Output the [X, Y] coordinate of the center of the cell containing the given text.  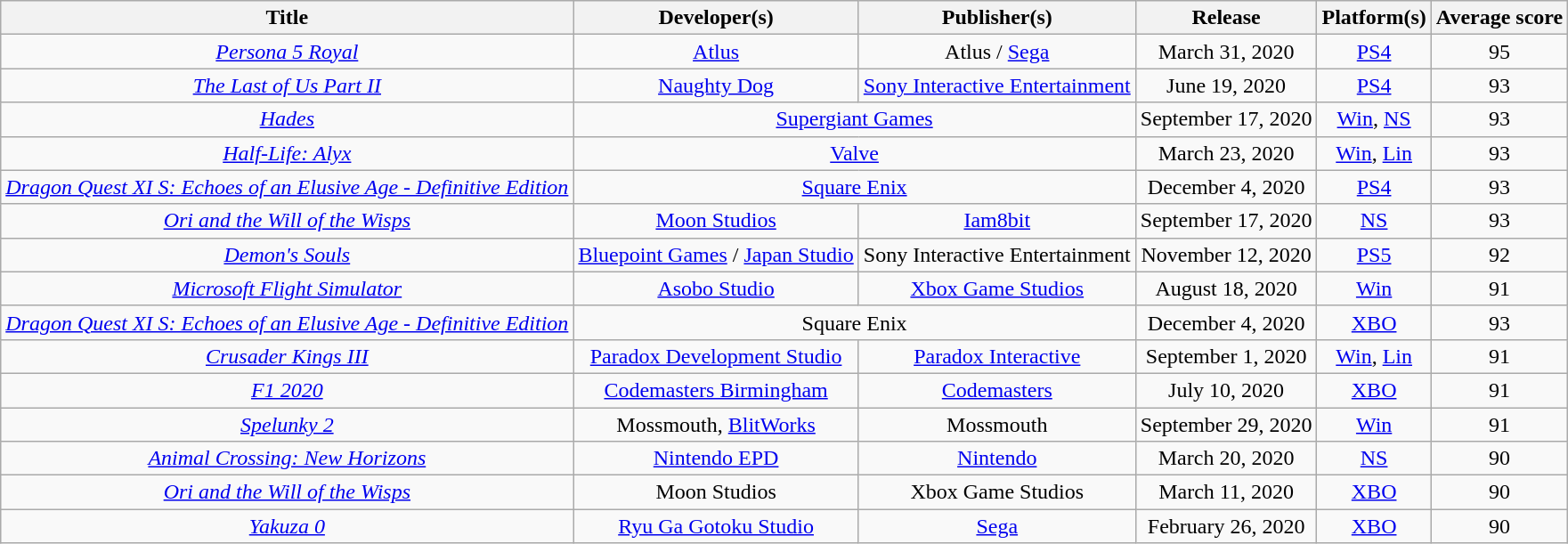
March 23, 2020 [1226, 153]
Mossmouth [997, 425]
92 [1499, 255]
March 11, 2020 [1226, 492]
Yakuza 0 [287, 526]
Naughty Dog [716, 85]
Platform(s) [1374, 18]
September 29, 2020 [1226, 425]
Paradox Interactive [997, 356]
The Last of Us Part II [287, 85]
PS5 [1374, 255]
Codemasters Birmingham [716, 390]
Ryu Ga Gotoku Studio [716, 526]
Release [1226, 18]
Nintendo EPD [716, 459]
Half-Life: Alyx [287, 153]
Paradox Development Studio [716, 356]
Iam8bit [997, 221]
March 20, 2020 [1226, 459]
Animal Crossing: New Horizons [287, 459]
Win, NS [1374, 119]
Publisher(s) [997, 18]
Microsoft Flight Simulator [287, 288]
Mossmouth, BlitWorks [716, 425]
September 1, 2020 [1226, 356]
Valve [855, 153]
February 26, 2020 [1226, 526]
November 12, 2020 [1226, 255]
Supergiant Games [855, 119]
August 18, 2020 [1226, 288]
Asobo Studio [716, 288]
Atlus [716, 52]
July 10, 2020 [1226, 390]
Codemasters [997, 390]
Nintendo [997, 459]
Bluepoint Games / Japan Studio [716, 255]
Title [287, 18]
March 31, 2020 [1226, 52]
Sega [997, 526]
Developer(s) [716, 18]
Atlus / Sega [997, 52]
F1 2020 [287, 390]
Spelunky 2 [287, 425]
Hades [287, 119]
Average score [1499, 18]
95 [1499, 52]
Crusader Kings III [287, 356]
Persona 5 Royal [287, 52]
Demon's Souls [287, 255]
June 19, 2020 [1226, 85]
